Determine the (x, y) coordinate at the center of the cell enclosing the given text.  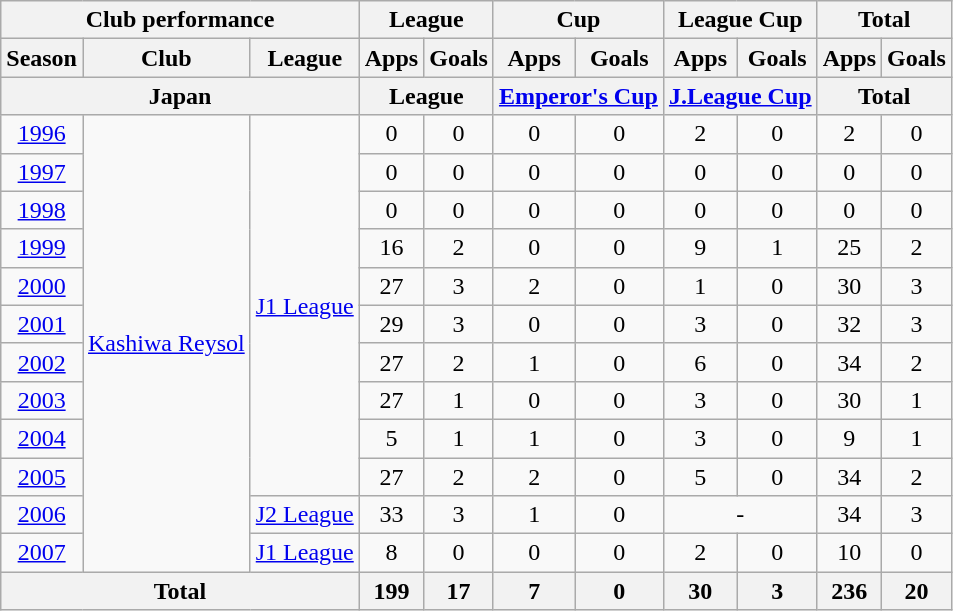
2006 (42, 515)
1996 (42, 134)
Club (166, 58)
Cup (578, 20)
J.League Cup (740, 96)
2001 (42, 324)
Season (42, 58)
2000 (42, 286)
8 (391, 553)
29 (391, 324)
Kashiwa Reysol (166, 344)
2005 (42, 477)
J2 League (304, 515)
2007 (42, 553)
League Cup (740, 20)
1998 (42, 210)
20 (917, 591)
33 (391, 515)
10 (849, 553)
32 (849, 324)
7 (534, 591)
6 (700, 362)
2004 (42, 438)
Club performance (180, 20)
2003 (42, 400)
- (740, 515)
236 (849, 591)
1997 (42, 172)
Emperor's Cup (578, 96)
2002 (42, 362)
25 (849, 248)
199 (391, 591)
17 (459, 591)
1999 (42, 248)
Japan (180, 96)
16 (391, 248)
